Capture the cell that displays the provided text and extract its (X, Y) central coordinate. 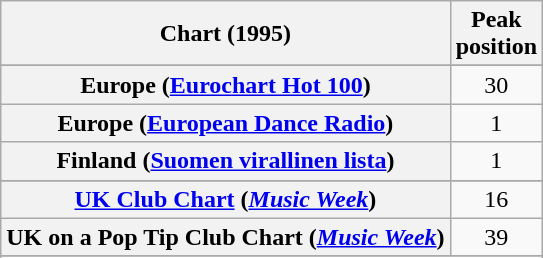
Finland (Suomen virallinen lista) (226, 161)
Peakposition (496, 34)
UK Club Chart (Music Week) (226, 199)
Chart (1995) (226, 34)
16 (496, 199)
Europe (European Dance Radio) (226, 123)
UK on a Pop Tip Club Chart (Music Week) (226, 237)
30 (496, 85)
39 (496, 237)
Europe (Eurochart Hot 100) (226, 85)
